Determine the (X, Y) coordinate at the center of the cell enclosing the given text.  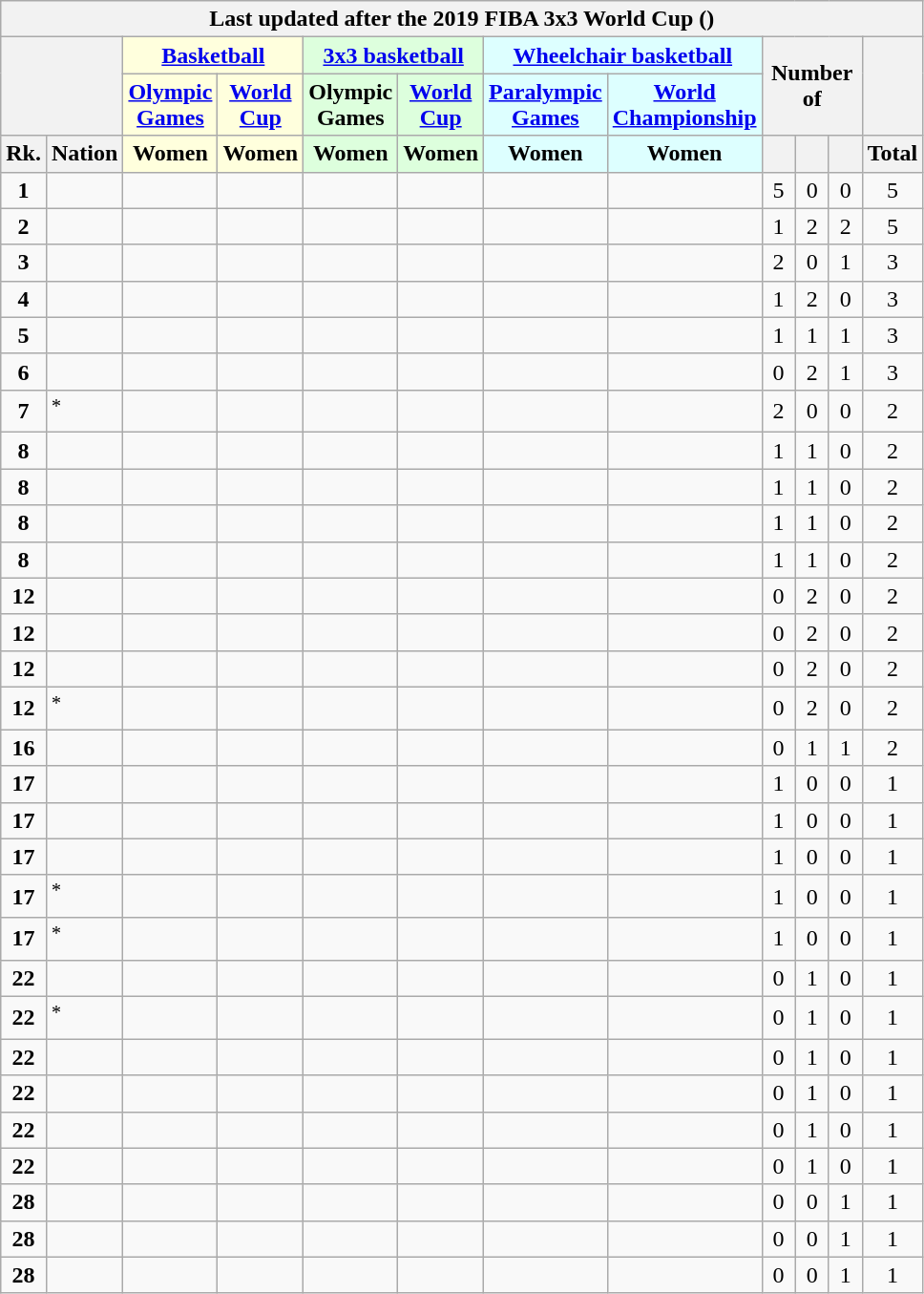
World Championship (684, 105)
Number of (811, 86)
3x3 basketball (393, 55)
Paralympic Games (546, 105)
Basketball (214, 55)
Nation (84, 154)
Rk. (24, 154)
Last updated after the 2019 FIBA 3x3 World Cup () (462, 19)
16 (24, 748)
7 (24, 411)
Total (892, 154)
4 (24, 299)
6 (24, 371)
Wheelchair basketball (623, 55)
